For the text-containing cell, return its midpoint in (x, y) coordinate format. 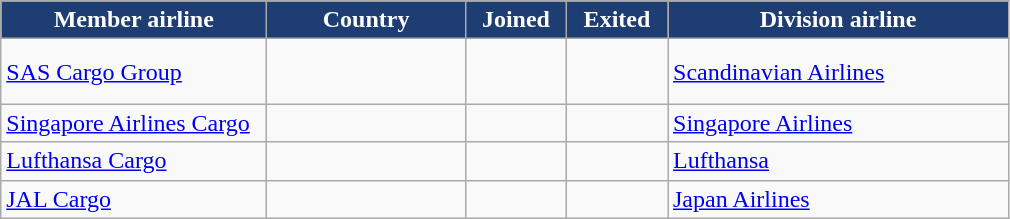
Japan Airlines (838, 199)
Singapore Airlines (838, 123)
Lufthansa (838, 161)
Lufthansa Cargo (134, 161)
Joined (516, 20)
SAS Cargo Group (134, 72)
Exited (616, 20)
Singapore Airlines Cargo (134, 123)
Division airline (838, 20)
JAL Cargo (134, 199)
Scandinavian Airlines (838, 72)
Country (366, 20)
Member airline (134, 20)
